Detect which cell encompasses the target text, then output its [X, Y] center coordinate. 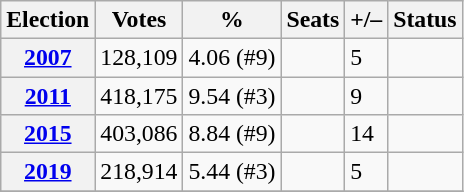
Seats [313, 20]
9.54 (#3) [232, 96]
% [232, 20]
Votes [139, 20]
4.06 (#9) [232, 58]
218,914 [139, 171]
2015 [48, 133]
9 [366, 96]
128,109 [139, 58]
2011 [48, 96]
2007 [48, 58]
Election [48, 20]
418,175 [139, 96]
Status [425, 20]
+/– [366, 20]
403,086 [139, 133]
8.84 (#9) [232, 133]
2019 [48, 171]
14 [366, 133]
5.44 (#3) [232, 171]
